Detect which cell encompasses the target text, then output its [x, y] center coordinate. 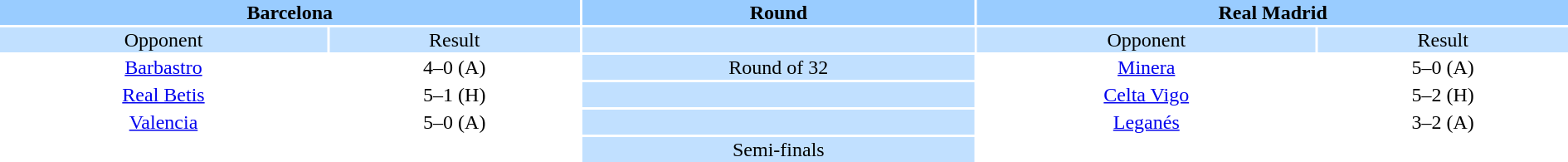
Real Betis [163, 95]
Real Madrid [1273, 12]
5–2 (H) [1443, 95]
Barcelona [290, 12]
Celta Vigo [1147, 95]
3–2 (A) [1443, 122]
Minera [1147, 67]
5–1 (H) [455, 95]
Leganés [1147, 122]
Valencia [163, 122]
Semi-finals [779, 150]
Round of 32 [779, 67]
Barbastro [163, 67]
Round [779, 12]
4–0 (A) [455, 67]
